Return the (X, Y) coordinate for the center point of the cell that contains the specified text.  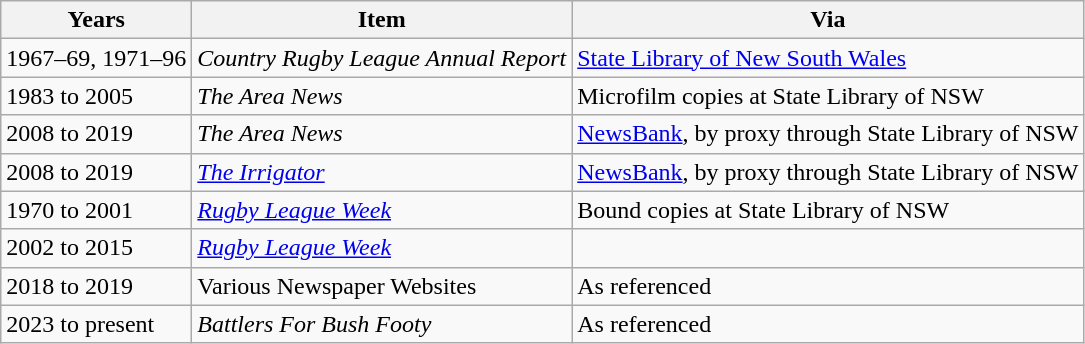
Various Newspaper Websites (382, 286)
State Library of New South Wales (828, 58)
2002 to 2015 (96, 248)
2018 to 2019 (96, 286)
1967–69, 1971–96 (96, 58)
2023 to present (96, 324)
1970 to 2001 (96, 210)
Via (828, 20)
Bound copies at State Library of NSW (828, 210)
Years (96, 20)
1983 to 2005 (96, 96)
Microfilm copies at State Library of NSW (828, 96)
Battlers For Bush Footy (382, 324)
The Irrigator (382, 172)
Item (382, 20)
Country Rugby League Annual Report (382, 58)
